Determine the [x, y] coordinate at the center of the cell enclosing the given text.  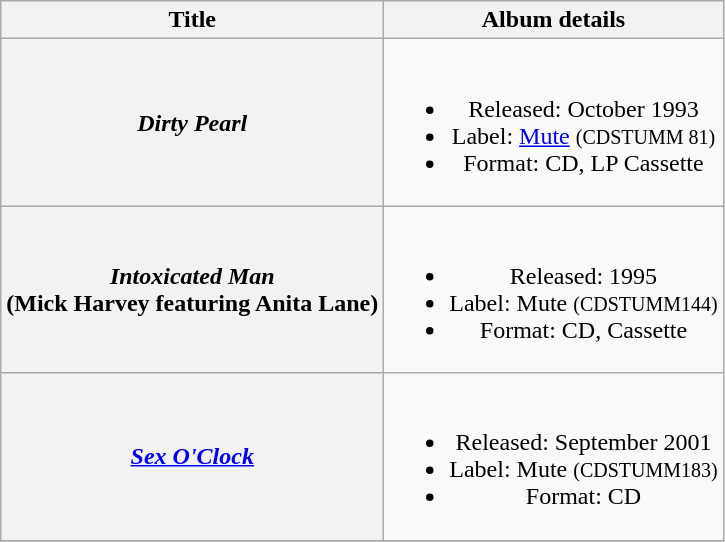
Dirty Pearl [192, 122]
Sex O'Clock [192, 456]
Released: October 1993Label: Mute (CDSTUMM 81)Format: CD, LP Cassette [554, 122]
Title [192, 20]
Intoxicated Man (Mick Harvey featuring Anita Lane) [192, 290]
Released: September 2001Label: Mute (CDSTUMM183)Format: CD [554, 456]
Released: 1995Label: Mute (CDSTUMM144)Format: CD, Cassette [554, 290]
Album details [554, 20]
